Output the (X, Y) coordinate of the center of the cell containing the given text.  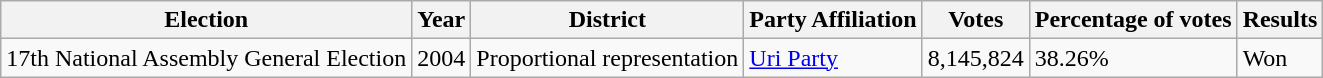
38.26% (1133, 58)
Votes (976, 20)
Year (442, 20)
2004 (442, 58)
17th National Assembly General Election (206, 58)
Proportional representation (608, 58)
Percentage of votes (1133, 20)
8,145,824 (976, 58)
Election (206, 20)
Won (1280, 58)
Results (1280, 20)
District (608, 20)
Uri Party (833, 58)
Party Affiliation (833, 20)
